Determine the (x, y) coordinate at the center of the cell enclosing the given text.  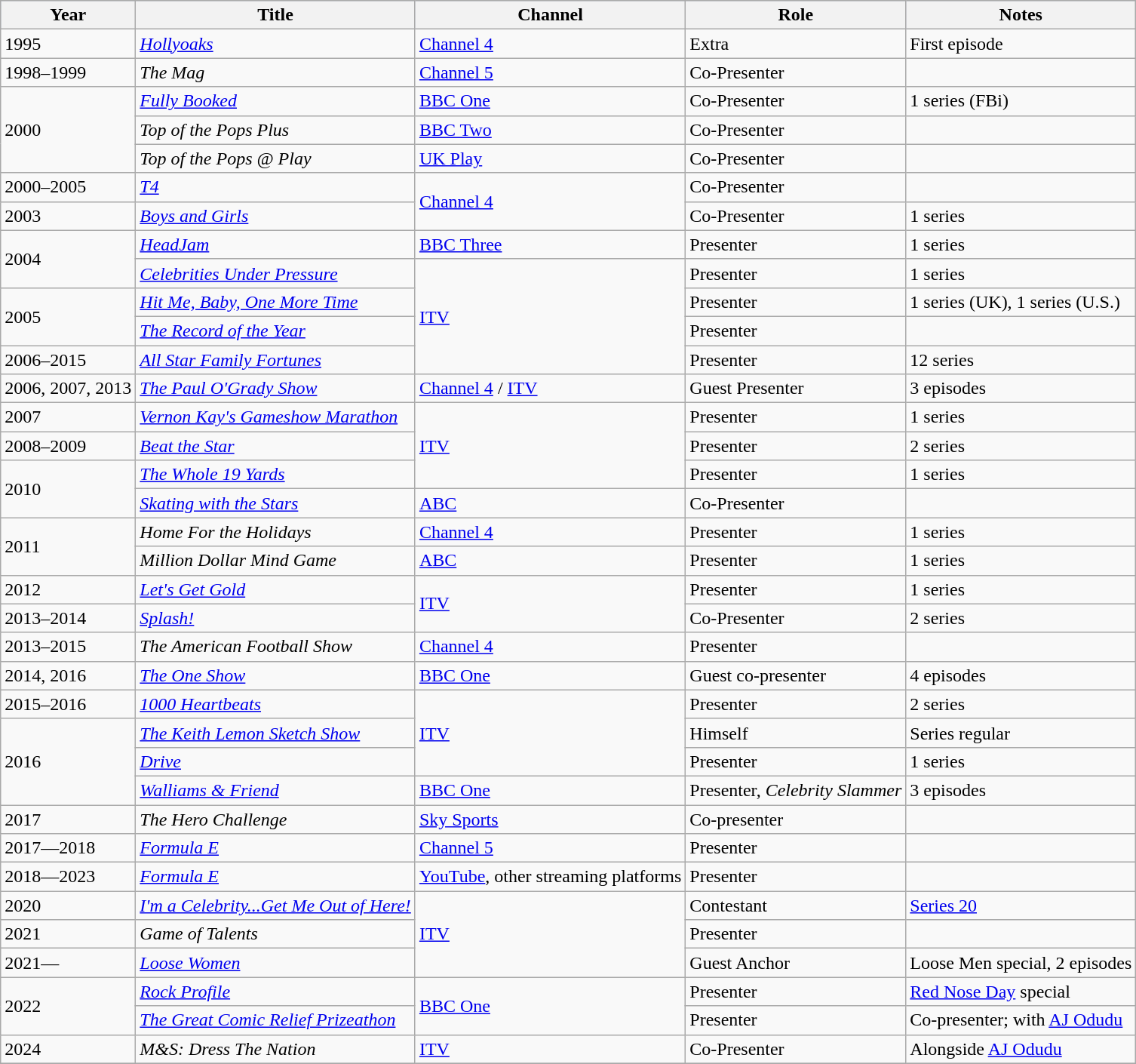
2006–2015 (68, 360)
Top of the Pops @ Play (276, 158)
All Star Family Fortunes (276, 360)
First episode (1021, 44)
Year (68, 15)
Million Dollar Mind Game (276, 561)
BBC Three (550, 244)
1995 (68, 44)
2012 (68, 589)
2013–2015 (68, 647)
2021— (68, 963)
Celebrities Under Pressure (276, 273)
Channel (550, 15)
2004 (68, 259)
Drive (276, 761)
Splash! (276, 618)
1998–1999 (68, 72)
Walliams & Friend (276, 790)
Notes (1021, 15)
Channel 4 / ITV (550, 389)
1000 Heartbeats (276, 704)
Series 20 (1021, 906)
2005 (68, 316)
Loose Women (276, 963)
2021 (68, 934)
2007 (68, 417)
2017—2018 (68, 848)
The Great Comic Relief Prizeathon (276, 1020)
Guest Anchor (796, 963)
2014, 2016 (68, 675)
Boys and Girls (276, 216)
BBC Two (550, 130)
The Record of the Year (276, 331)
2022 (68, 1006)
Contestant (796, 906)
Beat the Star (276, 446)
Role (796, 15)
YouTube, other streaming platforms (550, 877)
The Mag (276, 72)
2000–2005 (68, 187)
Extra (796, 44)
Hit Me, Baby, One More Time (276, 302)
Let's Get Gold (276, 589)
The One Show (276, 675)
2016 (68, 761)
12 series (1021, 360)
The Whole 19 Yards (276, 475)
The Paul O'Grady Show (276, 389)
2008–2009 (68, 446)
M&S: Dress The Nation (276, 1049)
Rock Profile (276, 992)
Game of Talents (276, 934)
Presenter, Celebrity Slammer (796, 790)
2000 (68, 130)
2020 (68, 906)
1 series (FBi) (1021, 101)
2018—2023 (68, 877)
1 series (UK), 1 series (U.S.) (1021, 302)
2017 (68, 819)
2003 (68, 216)
2013–2014 (68, 618)
Home For the Holidays (276, 532)
The Keith Lemon Sketch Show (276, 733)
Loose Men special, 2 episodes (1021, 963)
Fully Booked (276, 101)
I'm a Celebrity...Get Me Out of Here! (276, 906)
Alongside AJ Odudu (1021, 1049)
2024 (68, 1049)
The Hero Challenge (276, 819)
HeadJam (276, 244)
Co-presenter (796, 819)
4 episodes (1021, 675)
T4 (276, 187)
Hollyoaks (276, 44)
Red Nose Day special (1021, 992)
Guest Presenter (796, 389)
Vernon Kay's Gameshow Marathon (276, 417)
The American Football Show (276, 647)
2015–2016 (68, 704)
Top of the Pops Plus (276, 130)
Skating with the Stars (276, 503)
2006, 2007, 2013 (68, 389)
Series regular (1021, 733)
2011 (68, 546)
Title (276, 15)
Sky Sports (550, 819)
Himself (796, 733)
UK Play (550, 158)
Co-presenter; with AJ Odudu (1021, 1020)
2010 (68, 489)
Guest co-presenter (796, 675)
